Return the (x, y) coordinate for the center point of the cell that contains the specified text.  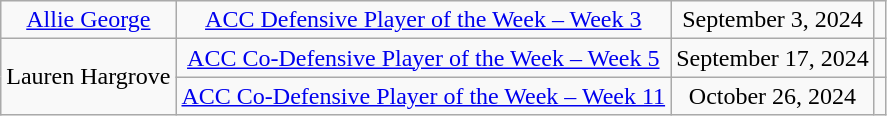
September 3, 2024 (773, 20)
ACC Co-Defensive Player of the Week – Week 11 (424, 96)
ACC Co-Defensive Player of the Week – Week 5 (424, 58)
September 17, 2024 (773, 58)
October 26, 2024 (773, 96)
Lauren Hargrove (88, 77)
ACC Defensive Player of the Week – Week 3 (424, 20)
Allie George (88, 20)
